Determine the [X, Y] coordinate at the center of the cell enclosing the given text.  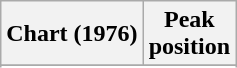
Peak position [189, 34]
Chart (1976) [72, 34]
